Return (X, Y) of the center of cell containing provided text 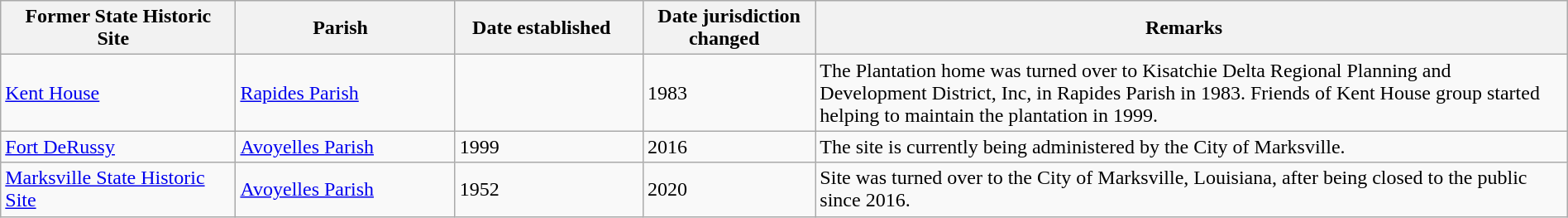
Site was turned over to the City of Marksville, Louisiana, after being closed to the public since 2016. (1191, 189)
2020 (729, 189)
Date jurisdiction changed (729, 28)
Marksville State Historic Site (118, 189)
The site is currently being administered by the City of Marksville. (1191, 147)
Parish (346, 28)
Former State Historic Site (118, 28)
Remarks (1191, 28)
2016 (729, 147)
Rapides Parish (346, 93)
1983 (729, 93)
1999 (549, 147)
Date established (549, 28)
Kent House (118, 93)
1952 (549, 189)
Fort DeRussy (118, 147)
